Identify which cell holds the provided text, then report its [x, y] central coordinate. 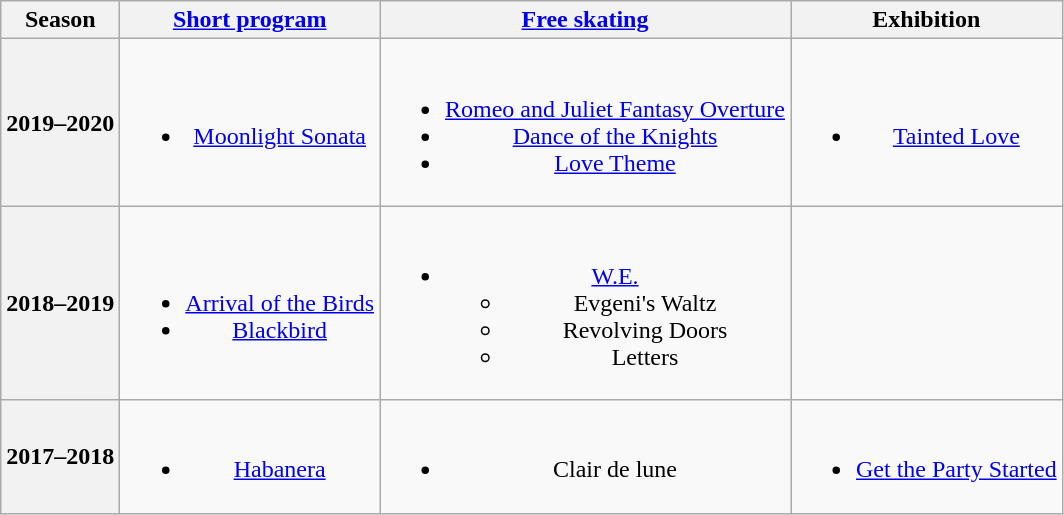
Short program [250, 20]
2017–2018 [60, 456]
Arrival of the Birds Blackbird [250, 303]
Clair de lune [586, 456]
2018–2019 [60, 303]
Romeo and Juliet Fantasy Overture Dance of the Knights Love Theme [586, 122]
Exhibition [926, 20]
Get the Party Started [926, 456]
Habanera [250, 456]
Season [60, 20]
Free skating [586, 20]
Tainted Love [926, 122]
Moonlight Sonata [250, 122]
W.E. Evgeni's WaltzRevolving DoorsLetters [586, 303]
2019–2020 [60, 122]
